Locate the cell with the specified text and output its (x, y) center coordinate. 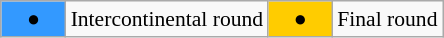
Intercontinental round (168, 19)
Final round (387, 19)
